Find where the given text appears and provide that cell's center as [X, Y] coordinate. 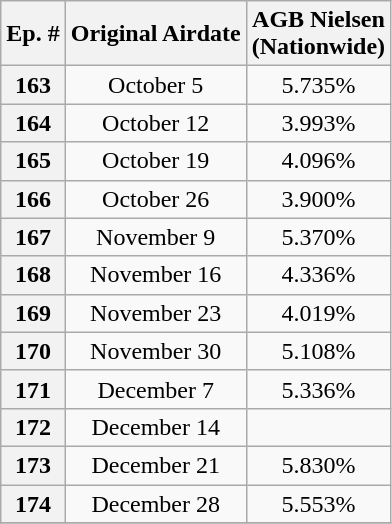
164 [33, 123]
171 [33, 389]
4.019% [318, 313]
5.370% [318, 237]
166 [33, 199]
October 12 [156, 123]
5.735% [318, 85]
December 14 [156, 427]
165 [33, 161]
5.336% [318, 389]
November 16 [156, 275]
November 9 [156, 237]
5.830% [318, 465]
172 [33, 427]
5.553% [318, 503]
170 [33, 351]
4.336% [318, 275]
October 19 [156, 161]
October 26 [156, 199]
Ep. # [33, 34]
December 21 [156, 465]
November 30 [156, 351]
167 [33, 237]
174 [33, 503]
November 23 [156, 313]
163 [33, 85]
October 5 [156, 85]
173 [33, 465]
4.096% [318, 161]
5.108% [318, 351]
3.900% [318, 199]
December 28 [156, 503]
3.993% [318, 123]
168 [33, 275]
Original Airdate [156, 34]
December 7 [156, 389]
169 [33, 313]
AGB Nielsen(Nationwide) [318, 34]
